From the cell containing the given text, extract its center point as [X, Y] coordinate. 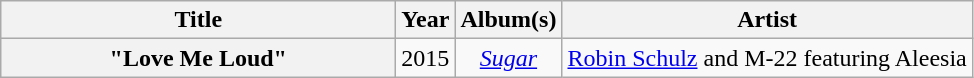
Year [426, 20]
Artist [767, 20]
Album(s) [508, 20]
Title [198, 20]
"Love Me Loud" [198, 58]
Sugar [508, 58]
Robin Schulz and M-22 featuring Aleesia [767, 58]
2015 [426, 58]
